Identify which cell holds the provided text, then report its (x, y) central coordinate. 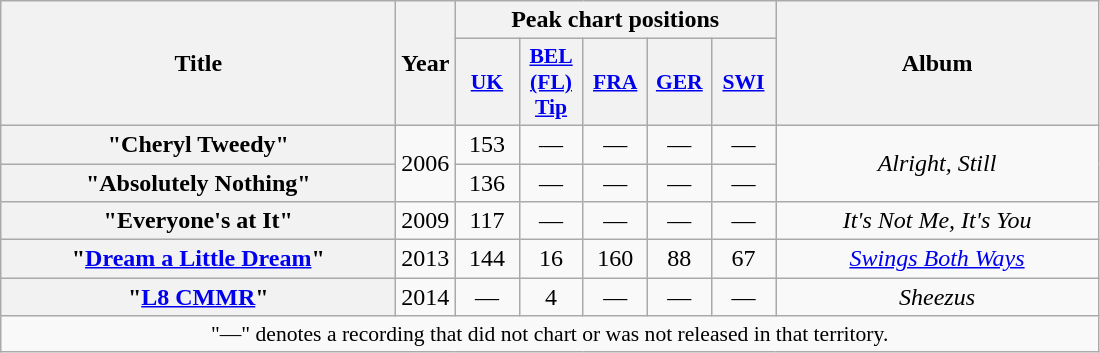
UK (487, 82)
2013 (426, 259)
SWI (743, 82)
Year (426, 64)
Title (198, 64)
2014 (426, 297)
BEL(FL)Tip (551, 82)
88 (679, 259)
136 (487, 183)
"Cheryl Tweedy" (198, 144)
2009 (426, 221)
FRA (615, 82)
67 (743, 259)
2006 (426, 163)
Album (938, 64)
It's Not Me, It's You (938, 221)
117 (487, 221)
"Everyone's at It" (198, 221)
160 (615, 259)
GER (679, 82)
"Absolutely Nothing" (198, 183)
"Dream a Little Dream" (198, 259)
Peak chart positions (616, 20)
"L8 CMMR" (198, 297)
Sheezus (938, 297)
Swings Both Ways (938, 259)
4 (551, 297)
"—" denotes a recording that did not chart or was not released in that territory. (550, 334)
Alright, Still (938, 163)
144 (487, 259)
153 (487, 144)
16 (551, 259)
